Scan for the cell matching the given text and deliver its (X, Y) coordinate at center. 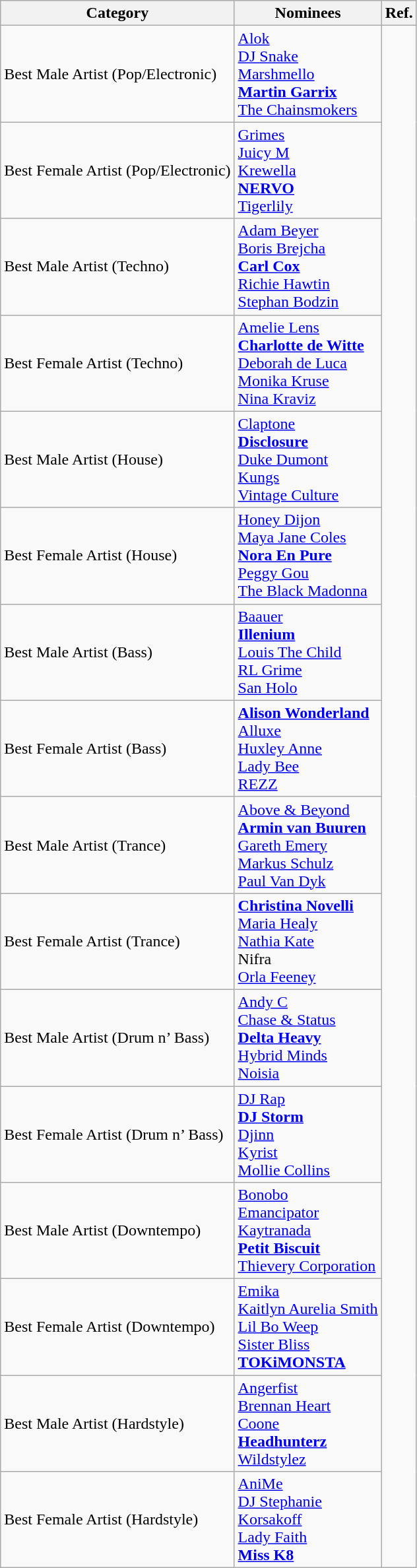
Baauer IlleniumLouis The Child RL Grime San Holo (307, 652)
Best Male Artist (Drum n’ Bass) (117, 1037)
BonoboEmancipatorKaytranada Petit BiscuitThievery Corporation (307, 1231)
Best Male Artist (House) (117, 459)
Best Female Artist (Hardstyle) (117, 1520)
Adam Beyer Boris Brejcha Carl CoxRichie HawtinStephan Bodzin (307, 267)
Best Male Artist (Trance) (117, 845)
Best Male Artist (Pop/Electronic) (117, 74)
Andy CChase & Status Delta HeavyHybrid Minds Noisia (307, 1037)
Angerfist Brennan HeartCoone HeadhunterzWildstylez (307, 1423)
Christina NovelliMaria Healy Nathia Kate Nifra Orla Feeney (307, 941)
Honey Dijon Maya Jane Coles Nora En PurePeggy Gou The Black Madonna (307, 556)
Best Female Artist (Bass) (117, 748)
Best Male Artist (Bass) (117, 652)
Best Female Artist (Downtempo) (117, 1327)
Best Male Artist (Hardstyle) (117, 1423)
Best Male Artist (Techno) (117, 267)
Best Female Artist (Drum n’ Bass) (117, 1134)
Emika Kaitlyn Aurelia SmithLil Bo WeepSister Bliss TOKiMONSTA (307, 1327)
Best Male Artist (Downtempo) (117, 1231)
Best Female Artist (Techno) (117, 363)
AlokDJ SnakeMarshmello Martin GarrixThe Chainsmokers (307, 74)
Ref. (399, 13)
AniMe DJ Stephanie Korsakoff Lady Faith Miss K8 (307, 1520)
Best Female Artist (Pop/Electronic) (117, 170)
DJ Rap DJ StormDjinnKyrist Mollie Collins (307, 1134)
Above & Beyond Armin van BuurenGareth EmeryMarkus SchulzPaul Van Dyk (307, 845)
Claptone DisclosureDuke DumontKungsVintage Culture (307, 459)
Category (117, 13)
Amelie Lens Charlotte de WitteDeborah de LucaMonika KruseNina Kraviz (307, 363)
GrimesJuicy M Krewella NERVOTigerlily (307, 170)
Best Female Artist (Trance) (117, 941)
Nominees (307, 13)
Alison Wonderland Alluxe Huxley Anne Lady Bee REZZ (307, 748)
Best Female Artist (House) (117, 556)
